Pinpoint the cell where the given text exists, returning its (X, Y) midpoint coordinate. 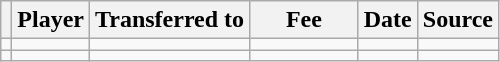
Transferred to (170, 20)
Date (388, 20)
Fee (304, 20)
Source (458, 20)
Player (51, 20)
